Determine the [X, Y] coordinate at the center of the cell enclosing the given text.  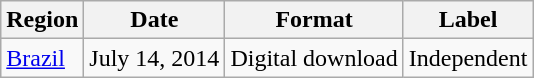
Format [314, 20]
Date [154, 20]
Independent [468, 58]
July 14, 2014 [154, 58]
Brazil [42, 58]
Region [42, 20]
Label [468, 20]
Digital download [314, 58]
